Return (x, y) of the center of cell containing provided text 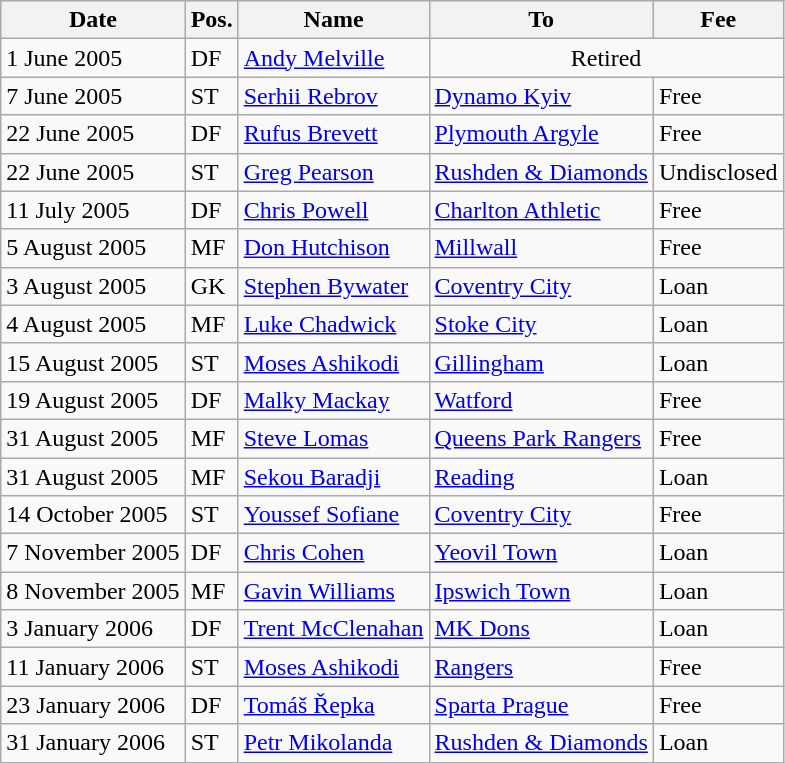
3 August 2005 (93, 286)
Retired (606, 58)
Chris Cohen (334, 553)
Luke Chadwick (334, 324)
Pos. (212, 20)
Watford (541, 400)
11 July 2005 (93, 210)
8 November 2005 (93, 591)
7 June 2005 (93, 96)
To (541, 20)
15 August 2005 (93, 362)
4 August 2005 (93, 324)
Andy Melville (334, 58)
GK (212, 286)
Malky Mackay (334, 400)
Fee (718, 20)
Rufus Brevett (334, 134)
1 June 2005 (93, 58)
14 October 2005 (93, 515)
Plymouth Argyle (541, 134)
Reading (541, 477)
19 August 2005 (93, 400)
Tomáš Řepka (334, 705)
Stoke City (541, 324)
Chris Powell (334, 210)
Rangers (541, 667)
Petr Mikolanda (334, 743)
Sekou Baradji (334, 477)
11 January 2006 (93, 667)
Serhii Rebrov (334, 96)
Ipswich Town (541, 591)
Gillingham (541, 362)
Stephen Bywater (334, 286)
MK Dons (541, 629)
Steve Lomas (334, 438)
Queens Park Rangers (541, 438)
Don Hutchison (334, 248)
7 November 2005 (93, 553)
Dynamo Kyiv (541, 96)
23 January 2006 (93, 705)
3 January 2006 (93, 629)
Youssef Sofiane (334, 515)
Greg Pearson (334, 172)
Date (93, 20)
Undisclosed (718, 172)
5 August 2005 (93, 248)
Charlton Athletic (541, 210)
Millwall (541, 248)
Name (334, 20)
Trent McClenahan (334, 629)
Gavin Williams (334, 591)
31 January 2006 (93, 743)
Yeovil Town (541, 553)
Sparta Prague (541, 705)
